Determine the [X, Y] coordinate at the center of the cell enclosing the given text.  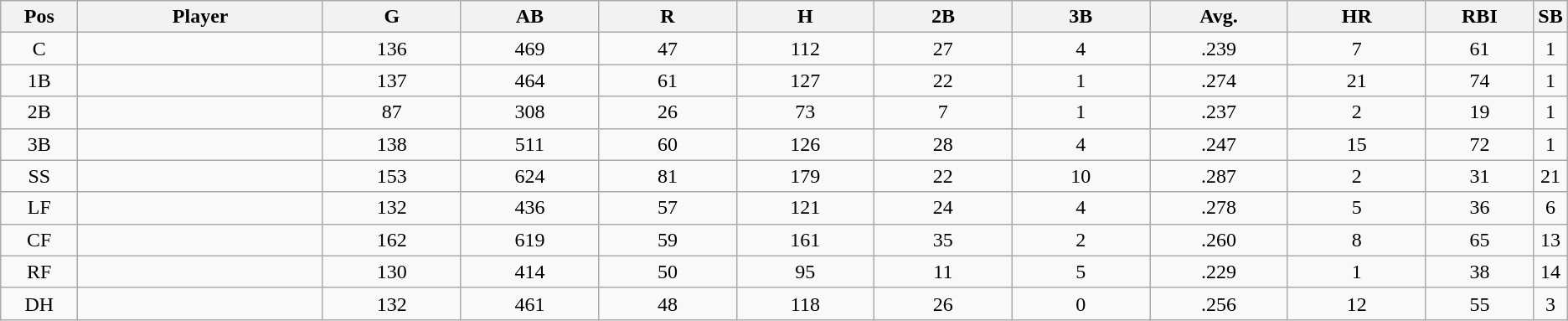
C [39, 49]
118 [806, 303]
G [392, 17]
31 [1479, 176]
RF [39, 272]
162 [392, 240]
SB [1551, 17]
138 [392, 144]
13 [1551, 240]
.260 [1218, 240]
136 [392, 49]
414 [529, 272]
308 [529, 112]
126 [806, 144]
Player [201, 17]
461 [529, 303]
27 [943, 49]
6 [1551, 208]
121 [806, 208]
.239 [1218, 49]
.278 [1218, 208]
55 [1479, 303]
Pos [39, 17]
.287 [1218, 176]
.274 [1218, 80]
60 [668, 144]
19 [1479, 112]
1B [39, 80]
81 [668, 176]
87 [392, 112]
50 [668, 272]
SS [39, 176]
619 [529, 240]
15 [1357, 144]
0 [1081, 303]
57 [668, 208]
112 [806, 49]
511 [529, 144]
.256 [1218, 303]
28 [943, 144]
10 [1081, 176]
65 [1479, 240]
153 [392, 176]
HR [1357, 17]
LF [39, 208]
624 [529, 176]
436 [529, 208]
8 [1357, 240]
AB [529, 17]
72 [1479, 144]
95 [806, 272]
RBI [1479, 17]
11 [943, 272]
DH [39, 303]
38 [1479, 272]
73 [806, 112]
137 [392, 80]
47 [668, 49]
H [806, 17]
464 [529, 80]
179 [806, 176]
Avg. [1218, 17]
59 [668, 240]
.237 [1218, 112]
.247 [1218, 144]
130 [392, 272]
35 [943, 240]
161 [806, 240]
R [668, 17]
3 [1551, 303]
24 [943, 208]
14 [1551, 272]
127 [806, 80]
.229 [1218, 272]
CF [39, 240]
469 [529, 49]
12 [1357, 303]
48 [668, 303]
74 [1479, 80]
36 [1479, 208]
